Identify which cell holds the provided text, then report its [X, Y] central coordinate. 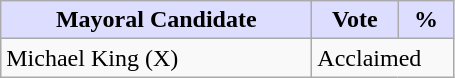
Acclaimed [383, 58]
Michael King (X) [156, 58]
% [426, 20]
Mayoral Candidate [156, 20]
Vote [355, 20]
